Identify which cell holds the provided text, then report its (X, Y) central coordinate. 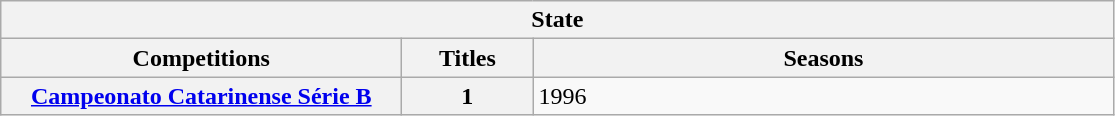
State (558, 20)
Campeonato Catarinense Série B (202, 96)
1996 (824, 96)
Competitions (202, 58)
Seasons (824, 58)
Titles (468, 58)
1 (468, 96)
